Extract the (X, Y) coordinate from the center of the cell holding the provided text.  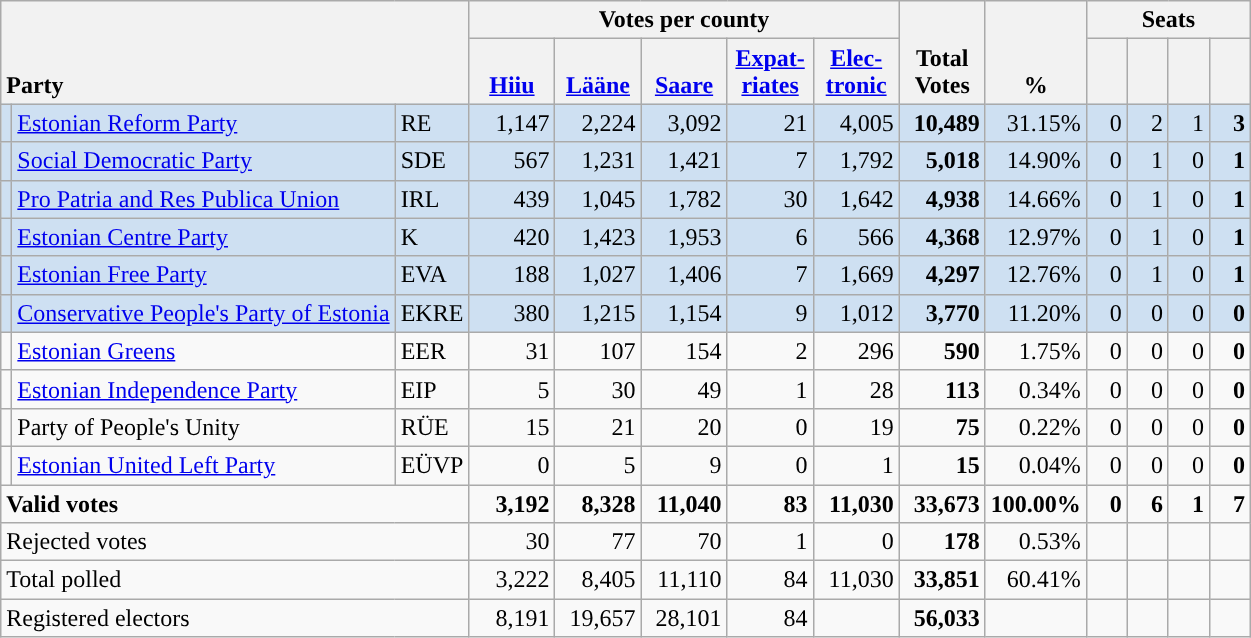
1,953 (684, 237)
1,045 (598, 199)
8,328 (598, 503)
19,657 (598, 618)
Party of People's Unity (204, 427)
Pro Patria and Res Publica Union (204, 199)
Votes per county (684, 20)
Estonian Free Party (204, 275)
11,040 (684, 503)
1,012 (856, 313)
77 (598, 542)
31 (512, 351)
Social Democratic Party (204, 161)
4,368 (942, 237)
3,770 (942, 313)
12.97% (1036, 237)
3 (1230, 123)
2,224 (598, 123)
Hiiu (512, 72)
1,406 (684, 275)
1,215 (598, 313)
RÜE (432, 427)
% (1036, 52)
Party (235, 52)
566 (856, 237)
11.20% (1036, 313)
154 (684, 351)
Total Votes (942, 52)
14.66% (1036, 199)
Valid votes (235, 503)
Estonian Reform Party (204, 123)
Lääne (598, 72)
33,673 (942, 503)
107 (598, 351)
1,669 (856, 275)
178 (942, 542)
Estonian United Left Party (204, 465)
1,423 (598, 237)
0.22% (1036, 427)
Seats (1168, 20)
188 (512, 275)
83 (770, 503)
3,192 (512, 503)
Registered electors (235, 618)
1.75% (1036, 351)
56,033 (942, 618)
8,191 (512, 618)
IRL (432, 199)
1,027 (598, 275)
Expat- riates (770, 72)
296 (856, 351)
Rejected votes (235, 542)
1,782 (684, 199)
100.00% (1036, 503)
33,851 (942, 580)
1,154 (684, 313)
4,938 (942, 199)
20 (684, 427)
Estonian Independence Party (204, 389)
49 (684, 389)
420 (512, 237)
19 (856, 427)
SDE (432, 161)
439 (512, 199)
3,092 (684, 123)
1,147 (512, 123)
EIP (432, 389)
12.76% (1036, 275)
3,222 (512, 580)
31.15% (1036, 123)
1,421 (684, 161)
380 (512, 313)
4,297 (942, 275)
1,642 (856, 199)
K (432, 237)
1,231 (598, 161)
590 (942, 351)
EVA (432, 275)
4,005 (856, 123)
Conservative People's Party of Estonia (204, 313)
Estonian Greens (204, 351)
Saare (684, 72)
Total polled (235, 580)
113 (942, 389)
28 (856, 389)
60.41% (1036, 580)
14.90% (1036, 161)
8,405 (598, 580)
0.04% (1036, 465)
Estonian Centre Party (204, 237)
567 (512, 161)
70 (684, 542)
5,018 (942, 161)
1,792 (856, 161)
75 (942, 427)
0.53% (1036, 542)
Elec- tronic (856, 72)
11,110 (684, 580)
RE (432, 123)
0.34% (1036, 389)
EÜVP (432, 465)
EKRE (432, 313)
28,101 (684, 618)
EER (432, 351)
10,489 (942, 123)
